For the text-containing cell, return its midpoint in (X, Y) coordinate format. 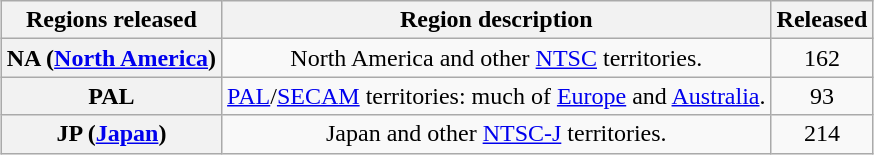
93 (822, 96)
214 (822, 134)
Released (822, 20)
162 (822, 58)
PAL (111, 96)
Region description (496, 20)
Japan and other NTSC-J territories. (496, 134)
PAL/SECAM territories: much of Europe and Australia. (496, 96)
JP (Japan) (111, 134)
North America and other NTSC territories. (496, 58)
Regions released (111, 20)
NA (North America) (111, 58)
